Extract the [X, Y] coordinate from the center of the cell holding the provided text.  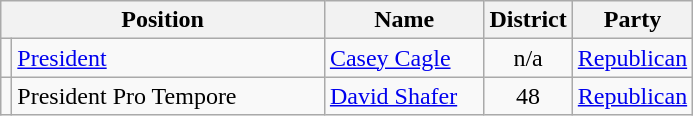
President [168, 58]
48 [528, 96]
Position [163, 20]
President Pro Tempore [168, 96]
Party [632, 20]
District [528, 20]
n/a [528, 58]
Name [404, 20]
Casey Cagle [404, 58]
David Shafer [404, 96]
